Locate the cell with the specified text and output its (x, y) center coordinate. 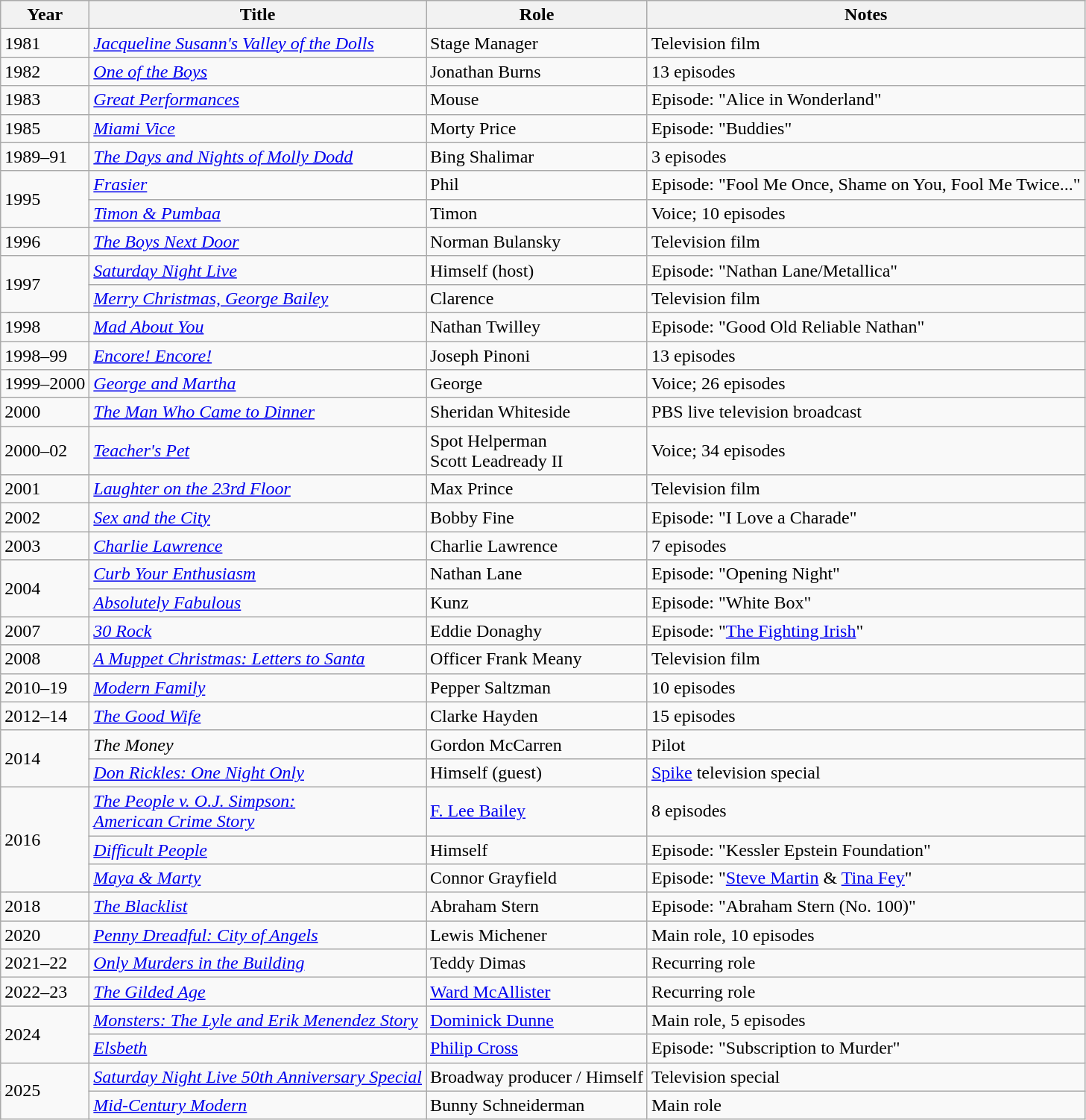
Abraham Stern (537, 907)
Phil (537, 185)
George (537, 384)
Nathan Twilley (537, 327)
Main role, 10 episodes (866, 935)
Sheridan Whiteside (537, 412)
Joseph Pinoni (537, 356)
7 episodes (866, 546)
Jonathan Burns (537, 72)
Penny Dreadful: City of Angels (258, 935)
Timon & Pumbaa (258, 213)
Frasier (258, 185)
Role (537, 15)
30 Rock (258, 631)
Nathan Lane (537, 574)
2000–02 (45, 450)
2012–14 (45, 716)
Gordon McCarren (537, 744)
2024 (45, 1034)
Pilot (866, 744)
Timon (537, 213)
2008 (45, 659)
15 episodes (866, 716)
Voice; 26 episodes (866, 384)
The Days and Nights of Molly Dodd (258, 157)
Ward McAllister (537, 992)
Spot Helperman Scott Leadready II (537, 450)
Episode: "Alice in Wonderland" (866, 100)
Episode: "Abraham Stern (No. 100)" (866, 907)
Difficult People (258, 849)
Eddie Donaghy (537, 631)
Spike television special (866, 773)
Episode: "I Love a Charade" (866, 517)
Stage Manager (537, 43)
Bing Shalimar (537, 157)
Saturday Night Live (258, 270)
2020 (45, 935)
Episode: "Buddies" (866, 128)
Modern Family (258, 688)
Philip Cross (537, 1048)
Voice; 10 episodes (866, 213)
2002 (45, 517)
10 episodes (866, 688)
Laughter on the 23rd Floor (258, 489)
1985 (45, 128)
Connor Grayfield (537, 878)
One of the Boys (258, 72)
Monsters: The Lyle and Erik Menendez Story (258, 1020)
Episode: "Opening Night" (866, 574)
1996 (45, 242)
Episode: "Steve Martin & Tina Fey" (866, 878)
Morty Price (537, 128)
1983 (45, 100)
George and Martha (258, 384)
2003 (45, 546)
Episode: "The Fighting Irish" (866, 631)
2025 (45, 1091)
2018 (45, 907)
Great Performances (258, 100)
2000 (45, 412)
Merry Christmas, George Bailey (258, 298)
Officer Frank Meany (537, 659)
Norman Bulansky (537, 242)
2021–22 (45, 963)
The Money (258, 744)
2004 (45, 588)
Main role (866, 1105)
Himself (537, 849)
The Man Who Came to Dinner (258, 412)
Teacher's Pet (258, 450)
Saturday Night Live 50th Anniversary Special (258, 1077)
Main role, 5 episodes (866, 1020)
Broadway producer / Himself (537, 1077)
Himself (guest) (537, 773)
Mouse (537, 100)
F. Lee Bailey (537, 811)
Dominick Dunne (537, 1020)
Pepper Saltzman (537, 688)
PBS live television broadcast (866, 412)
1998 (45, 327)
Voice; 34 episodes (866, 450)
Absolutely Fabulous (258, 603)
1989–91 (45, 157)
Year (45, 15)
The Gilded Age (258, 992)
Himself (host) (537, 270)
Only Murders in the Building (258, 963)
8 episodes (866, 811)
1981 (45, 43)
Encore! Encore! (258, 356)
2001 (45, 489)
Jacqueline Susann's Valley of the Dolls (258, 43)
Mid-Century Modern (258, 1105)
Episode: "Subscription to Murder" (866, 1048)
1982 (45, 72)
Episode: "Fool Me Once, Shame on You, Fool Me Twice..." (866, 185)
Episode: "Kessler Epstein Foundation" (866, 849)
Episode: "Good Old Reliable Nathan" (866, 327)
3 episodes (866, 157)
2010–19 (45, 688)
Curb Your Enthusiasm (258, 574)
2014 (45, 758)
1997 (45, 284)
Clarence (537, 298)
Don Rickles: One Night Only (258, 773)
Miami Vice (258, 128)
1995 (45, 199)
2016 (45, 840)
Clarke Hayden (537, 716)
Bobby Fine (537, 517)
The People v. O.J. Simpson: American Crime Story (258, 811)
1999–2000 (45, 384)
Max Prince (537, 489)
Title (258, 15)
Episode: "Nathan Lane/Metallica" (866, 270)
Sex and the City (258, 517)
2007 (45, 631)
2022–23 (45, 992)
1998–99 (45, 356)
Television special (866, 1077)
Kunz (537, 603)
Episode: "White Box" (866, 603)
A Muppet Christmas: Letters to Santa (258, 659)
Teddy Dimas (537, 963)
Bunny Schneiderman (537, 1105)
Maya & Marty (258, 878)
Lewis Michener (537, 935)
Elsbeth (258, 1048)
The Blacklist (258, 907)
Notes (866, 15)
Mad About You (258, 327)
The Good Wife (258, 716)
The Boys Next Door (258, 242)
